Output the (x, y) coordinate of the center of the cell containing the given text.  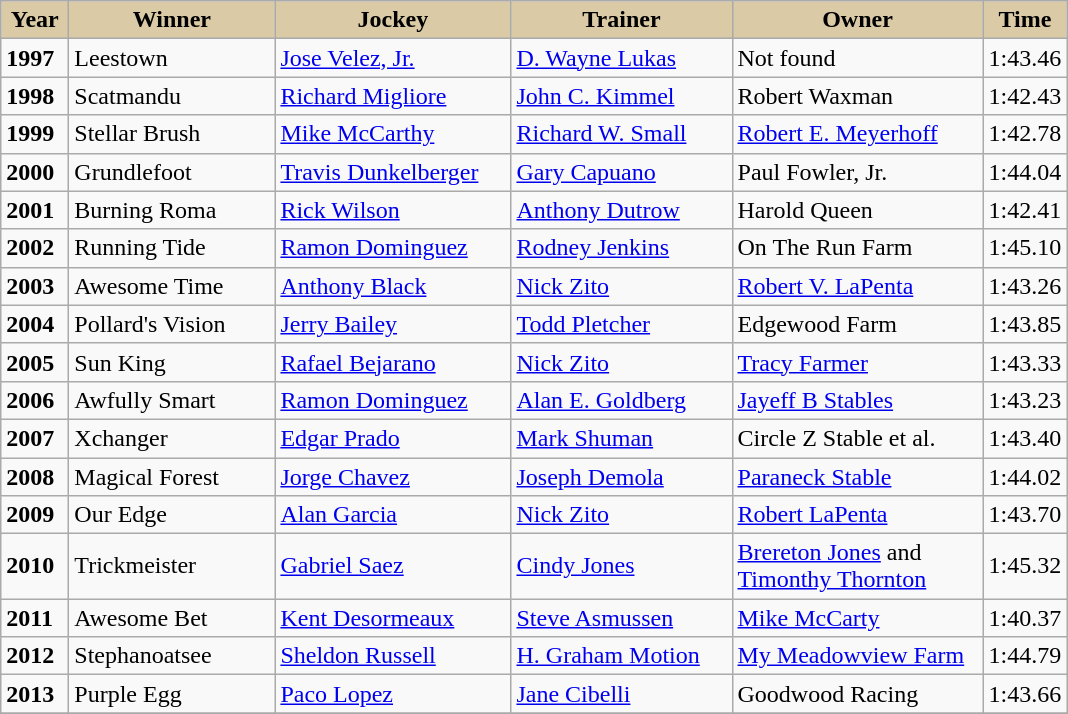
2013 (35, 694)
Mike McCarty (858, 618)
2012 (35, 656)
My Meadowview Farm (858, 656)
Leestown (172, 58)
1:43.70 (1025, 515)
2009 (35, 515)
Alan E. Goldberg (622, 400)
Grundlefoot (172, 172)
Mike McCarthy (393, 134)
Trickmeister (172, 566)
Magical Forest (172, 477)
1:43.40 (1025, 438)
Cindy Jones (622, 566)
2007 (35, 438)
Kent Desormeaux (393, 618)
2010 (35, 566)
Time (1025, 20)
2008 (35, 477)
1:44.04 (1025, 172)
1999 (35, 134)
Jane Cibelli (622, 694)
Jayeff B Stables (858, 400)
1:43.23 (1025, 400)
1:44.02 (1025, 477)
1:42.78 (1025, 134)
Stellar Brush (172, 134)
Goodwood Racing (858, 694)
Jerry Bailey (393, 324)
Awesome Time (172, 286)
Trainer (622, 20)
Joseph Demola (622, 477)
1:43.33 (1025, 362)
2003 (35, 286)
Winner (172, 20)
Robert E. Meyerhoff (858, 134)
2004 (35, 324)
2002 (35, 248)
1:45.10 (1025, 248)
1997 (35, 58)
Awfully Smart (172, 400)
2001 (35, 210)
1:43.46 (1025, 58)
1:40.37 (1025, 618)
Year (35, 20)
Jockey (393, 20)
Paraneck Stable (858, 477)
Paul Fowler, Jr. (858, 172)
1:43.26 (1025, 286)
On The Run Farm (858, 248)
Gary Capuano (622, 172)
Paco Lopez (393, 694)
Running Tide (172, 248)
Sun King (172, 362)
Robert V. LaPenta (858, 286)
1:43.66 (1025, 694)
1:44.79 (1025, 656)
Alan Garcia (393, 515)
Anthony Black (393, 286)
Pollard's Vision (172, 324)
2000 (35, 172)
Purple Egg (172, 694)
Robert LaPenta (858, 515)
Jose Velez, Jr. (393, 58)
Richard W. Small (622, 134)
1:42.43 (1025, 96)
H. Graham Motion (622, 656)
Harold Queen (858, 210)
Anthony Dutrow (622, 210)
Our Edge (172, 515)
Sheldon Russell (393, 656)
John C. Kimmel (622, 96)
Mark Shuman (622, 438)
Circle Z Stable et al. (858, 438)
Awesome Bet (172, 618)
Rodney Jenkins (622, 248)
Todd Pletcher (622, 324)
Tracy Farmer (858, 362)
Rafael Bejarano (393, 362)
2011 (35, 618)
1:42.41 (1025, 210)
1:43.85 (1025, 324)
Burning Roma (172, 210)
Steve Asmussen (622, 618)
Robert Waxman (858, 96)
Travis Dunkelberger (393, 172)
Stephanoatsee (172, 656)
Brereton Jones and Timonthy Thornton (858, 566)
Edgar Prado (393, 438)
Jorge Chavez (393, 477)
Scatmandu (172, 96)
Edgewood Farm (858, 324)
Owner (858, 20)
Richard Migliore (393, 96)
Xchanger (172, 438)
2005 (35, 362)
1998 (35, 96)
Not found (858, 58)
D. Wayne Lukas (622, 58)
Gabriel Saez (393, 566)
1:45.32 (1025, 566)
Rick Wilson (393, 210)
2006 (35, 400)
